For the text-containing cell, return its midpoint in (x, y) coordinate format. 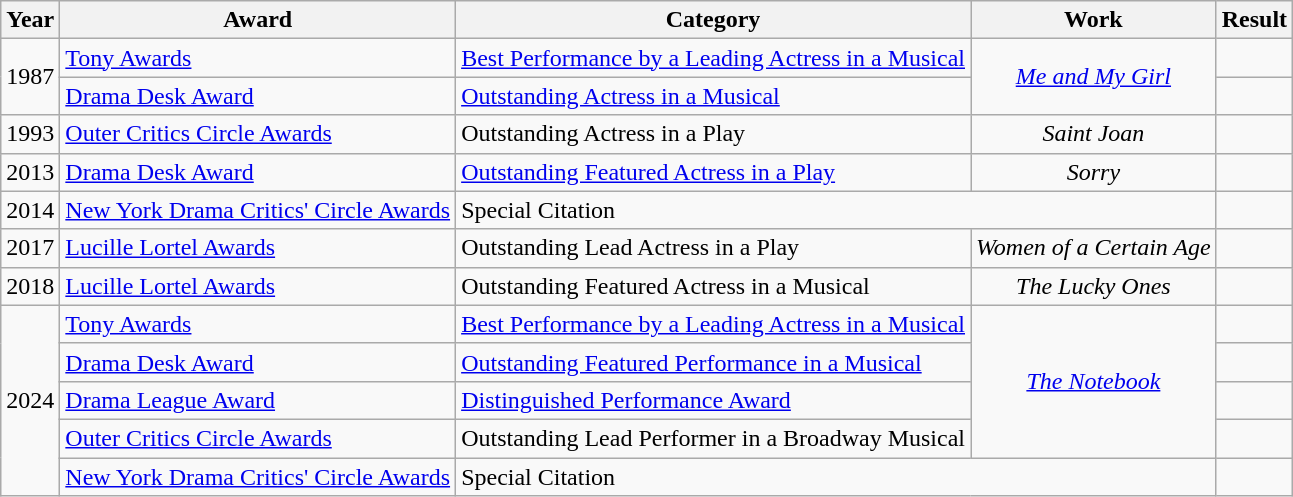
Outstanding Actress in a Play (714, 134)
Drama League Award (258, 400)
The Lucky Ones (1094, 286)
Work (1094, 20)
2013 (30, 172)
Result (1254, 20)
The Notebook (1094, 381)
Outstanding Lead Actress in a Play (714, 248)
Saint Joan (1094, 134)
Category (714, 20)
2014 (30, 210)
Distinguished Performance Award (714, 400)
1987 (30, 77)
Me and My Girl (1094, 77)
Women of a Certain Age (1094, 248)
Outstanding Actress in a Musical (714, 96)
Outstanding Featured Actress in a Musical (714, 286)
2018 (30, 286)
2017 (30, 248)
Award (258, 20)
1993 (30, 134)
Outstanding Featured Actress in a Play (714, 172)
2024 (30, 400)
Year (30, 20)
Outstanding Lead Performer in a Broadway Musical (714, 438)
Outstanding Featured Performance in a Musical (714, 362)
Sorry (1094, 172)
